Search for the cell housing the specified text and yield its (x, y) center coordinate. 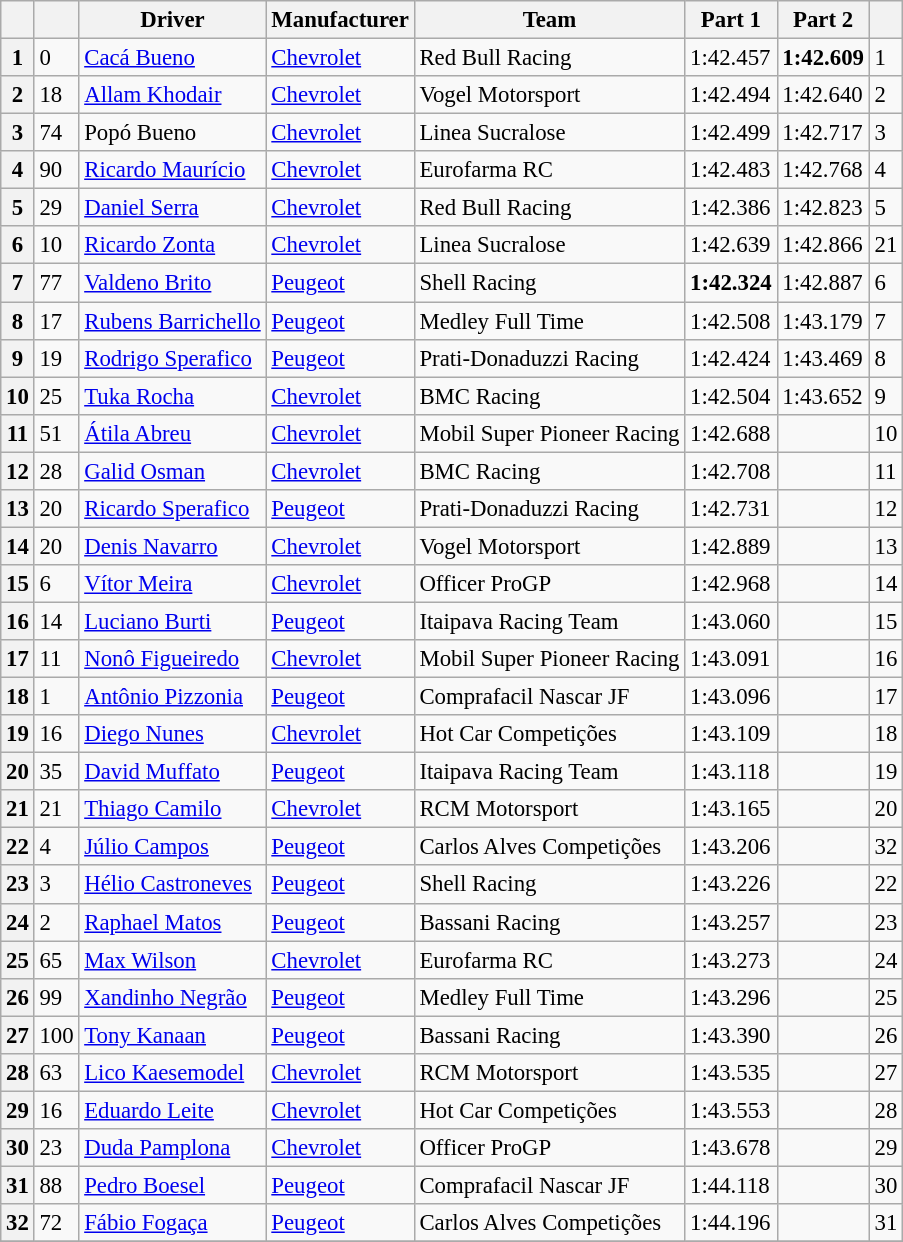
1:43.390 (731, 1035)
1:44.118 (731, 1185)
77 (56, 283)
1:43.206 (731, 847)
1:43.226 (731, 885)
Átila Abreu (172, 433)
1:42.324 (731, 283)
Denis Navarro (172, 546)
1:43.060 (731, 621)
Daniel Serra (172, 208)
99 (56, 997)
Allam Khodair (172, 95)
1:44.196 (731, 1223)
Thiago Camilo (172, 809)
Fábio Fogaça (172, 1223)
1:42.483 (731, 170)
1:43.118 (731, 772)
1:42.866 (823, 245)
1:42.968 (731, 584)
Manufacturer (340, 20)
1:43.179 (823, 321)
1:43.678 (731, 1148)
1:42.887 (823, 283)
1:42.457 (731, 58)
1:43.165 (731, 809)
1:42.640 (823, 95)
Valdeno Brito (172, 283)
Hélio Castroneves (172, 885)
Ricardo Sperafico (172, 509)
1:43.553 (731, 1110)
100 (56, 1035)
1:42.768 (823, 170)
Rodrigo Sperafico (172, 358)
1:42.609 (823, 58)
Luciano Burti (172, 621)
1:43.273 (731, 960)
1:42.386 (731, 208)
51 (56, 433)
1:43.652 (823, 396)
1:42.424 (731, 358)
65 (56, 960)
Eduardo Leite (172, 1110)
1:43.469 (823, 358)
Duda Pamplona (172, 1148)
Popó Bueno (172, 133)
Vítor Meira (172, 584)
35 (56, 772)
1:43.257 (731, 922)
Tuka Rocha (172, 396)
Diego Nunes (172, 734)
Part 1 (731, 20)
63 (56, 1073)
Antônio Pizzonia (172, 697)
1:42.508 (731, 321)
74 (56, 133)
Driver (172, 20)
90 (56, 170)
72 (56, 1223)
1:43.096 (731, 697)
1:42.717 (823, 133)
1:42.823 (823, 208)
Júlio Campos (172, 847)
88 (56, 1185)
Tony Kanaan (172, 1035)
1:42.731 (731, 509)
David Muffato (172, 772)
Pedro Boesel (172, 1185)
1:42.708 (731, 471)
Xandinho Negrão (172, 997)
0 (56, 58)
Raphael Matos (172, 922)
Lico Kaesemodel (172, 1073)
1:42.889 (731, 546)
1:43.296 (731, 997)
Nonô Figueiredo (172, 659)
1:42.504 (731, 396)
1:42.494 (731, 95)
1:42.639 (731, 245)
1:43.535 (731, 1073)
Max Wilson (172, 960)
Cacá Bueno (172, 58)
Ricardo Zonta (172, 245)
Team (550, 20)
1:42.499 (731, 133)
Ricardo Maurício (172, 170)
Part 2 (823, 20)
1:42.688 (731, 433)
Rubens Barrichello (172, 321)
Galid Osman (172, 471)
1:43.109 (731, 734)
1:43.091 (731, 659)
